Identify which cell holds the provided text, then report its [X, Y] central coordinate. 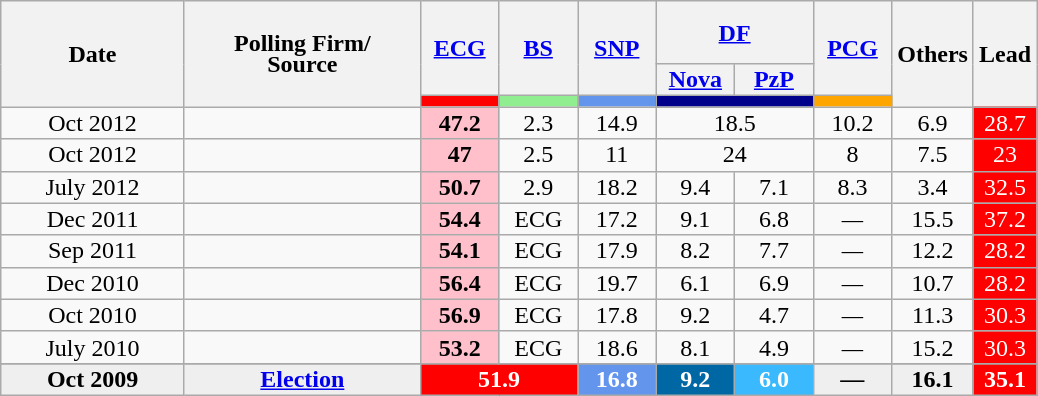
7.5 [933, 155]
10.7 [933, 283]
10.2 [852, 123]
Lead [1004, 54]
17.9 [618, 251]
PCG [852, 48]
8.2 [696, 251]
Dec 2011 [93, 219]
PzP [774, 80]
6.1 [696, 283]
4.7 [774, 315]
37.2 [1004, 219]
7.1 [774, 187]
9.4 [696, 187]
47.2 [460, 123]
32.5 [1004, 187]
15.5 [933, 219]
23 [1004, 155]
11.3 [933, 315]
15.2 [933, 347]
18.2 [618, 187]
17.8 [618, 315]
Date [93, 54]
18.5 [734, 123]
14.9 [618, 123]
24 [734, 155]
DF [734, 32]
July 2010 [93, 347]
7.7 [774, 251]
Polling Firm/Source [302, 54]
9.1 [696, 219]
16.1 [933, 379]
56.4 [460, 283]
Sep 2011 [93, 251]
56.9 [460, 315]
2.9 [538, 187]
2.3 [538, 123]
28.7 [1004, 123]
18.6 [618, 347]
54.1 [460, 251]
2.5 [538, 155]
Dec 2010 [93, 283]
Oct 2009 [93, 379]
Others [933, 54]
47 [460, 155]
11 [618, 155]
35.1 [1004, 379]
6.0 [774, 379]
July 2012 [93, 187]
SNP [618, 48]
8.3 [852, 187]
6.8 [774, 219]
53.2 [460, 347]
Oct 2010 [93, 315]
17.2 [618, 219]
16.8 [618, 379]
3.4 [933, 187]
BS [538, 48]
8 [852, 155]
50.7 [460, 187]
12.2 [933, 251]
19.7 [618, 283]
Nova [696, 80]
8.1 [696, 347]
51.9 [498, 379]
54.4 [460, 219]
4.9 [774, 347]
Election [302, 379]
